Return [X, Y] of the center of cell containing provided text 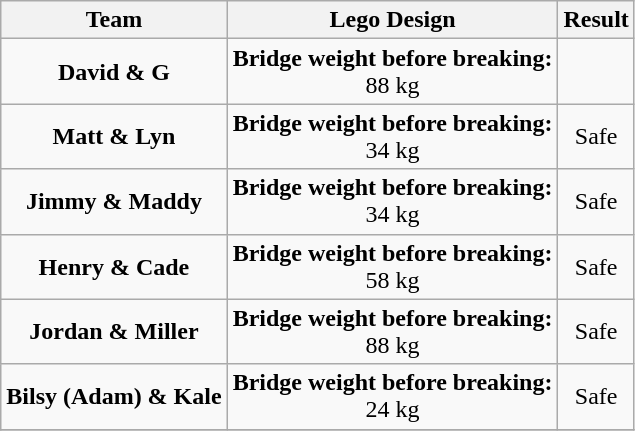
Bridge weight before breaking:24 kg [392, 396]
Team [114, 20]
Bridge weight before breaking:58 kg [392, 266]
Jimmy & Maddy [114, 202]
Henry & Cade [114, 266]
David & G [114, 72]
Jordan & Miller [114, 332]
Result [596, 20]
Bilsy (Adam) & Kale [114, 396]
Matt & Lyn [114, 136]
Lego Design [392, 20]
